Determine the [x, y] coordinate at the center of the cell enclosing the given text.  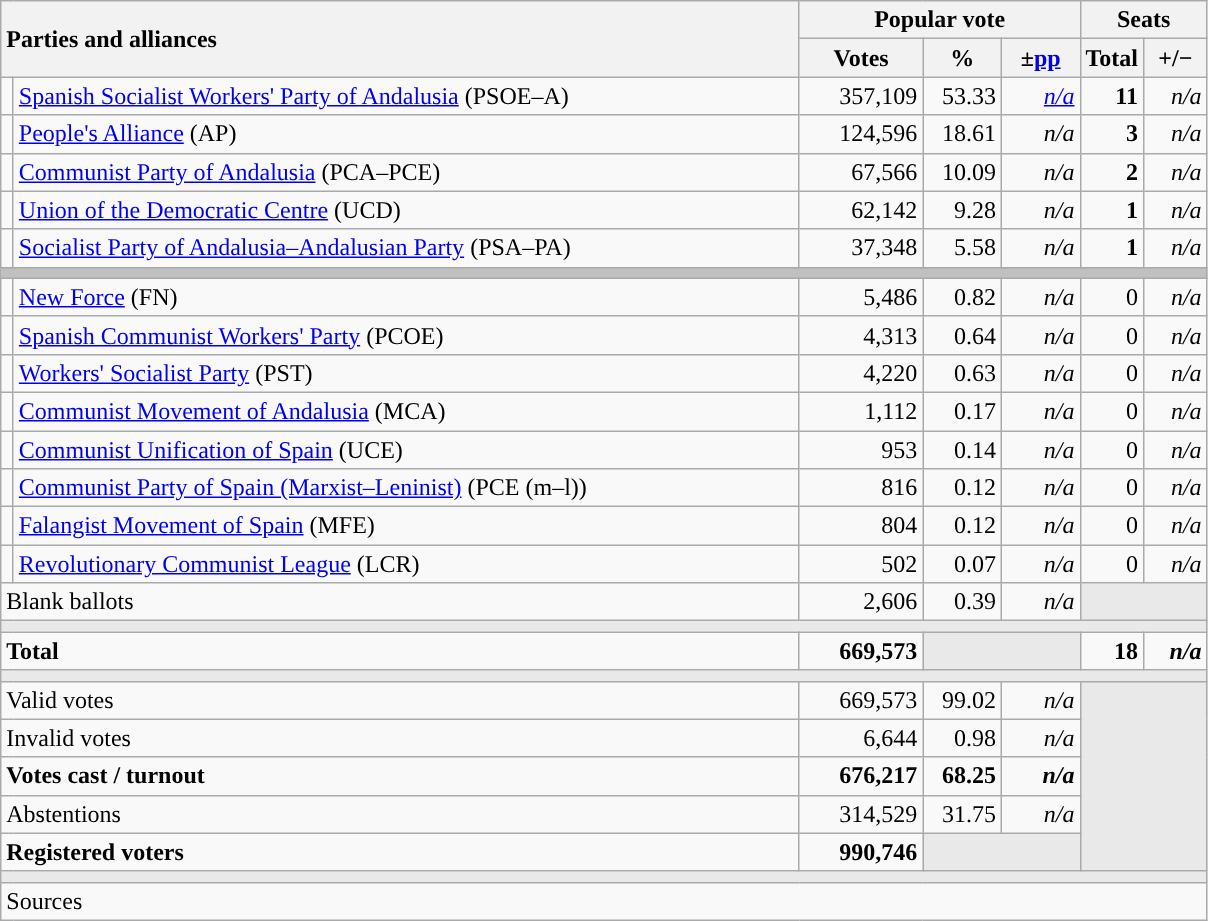
Registered voters [400, 852]
Union of the Democratic Centre (UCD) [406, 210]
6,644 [861, 738]
37,348 [861, 248]
Falangist Movement of Spain (MFE) [406, 526]
Votes [861, 58]
Seats [1144, 20]
0.17 [962, 411]
1,112 [861, 411]
804 [861, 526]
0.82 [962, 297]
9.28 [962, 210]
18.61 [962, 134]
124,596 [861, 134]
New Force (FN) [406, 297]
67,566 [861, 172]
0.98 [962, 738]
Parties and alliances [400, 39]
Sources [604, 901]
% [962, 58]
816 [861, 488]
2,606 [861, 602]
Invalid votes [400, 738]
Abstentions [400, 814]
31.75 [962, 814]
357,109 [861, 96]
53.33 [962, 96]
Socialist Party of Andalusia–Andalusian Party (PSA–PA) [406, 248]
Votes cast / turnout [400, 776]
Valid votes [400, 700]
Communist Party of Spain (Marxist–Leninist) (PCE (m–l)) [406, 488]
5,486 [861, 297]
0.64 [962, 335]
0.14 [962, 449]
10.09 [962, 172]
4,220 [861, 373]
502 [861, 564]
11 [1112, 96]
3 [1112, 134]
Communist Party of Andalusia (PCA–PCE) [406, 172]
4,313 [861, 335]
2 [1112, 172]
Workers' Socialist Party (PST) [406, 373]
314,529 [861, 814]
Communist Movement of Andalusia (MCA) [406, 411]
+/− [1176, 58]
People's Alliance (AP) [406, 134]
676,217 [861, 776]
±pp [1040, 58]
Spanish Socialist Workers' Party of Andalusia (PSOE–A) [406, 96]
0.63 [962, 373]
Blank ballots [400, 602]
990,746 [861, 852]
99.02 [962, 700]
0.07 [962, 564]
953 [861, 449]
Revolutionary Communist League (LCR) [406, 564]
62,142 [861, 210]
18 [1112, 651]
5.58 [962, 248]
0.39 [962, 602]
68.25 [962, 776]
Communist Unification of Spain (UCE) [406, 449]
Popular vote [940, 20]
Spanish Communist Workers' Party (PCOE) [406, 335]
